Pinpoint the cell where the given text exists, returning its (X, Y) midpoint coordinate. 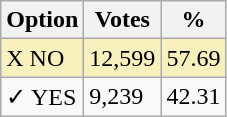
Votes (122, 20)
% (194, 20)
X NO (42, 58)
42.31 (194, 97)
57.69 (194, 58)
✓ YES (42, 97)
9,239 (122, 97)
Option (42, 20)
12,599 (122, 58)
